Search for the cell housing the specified text and yield its [x, y] center coordinate. 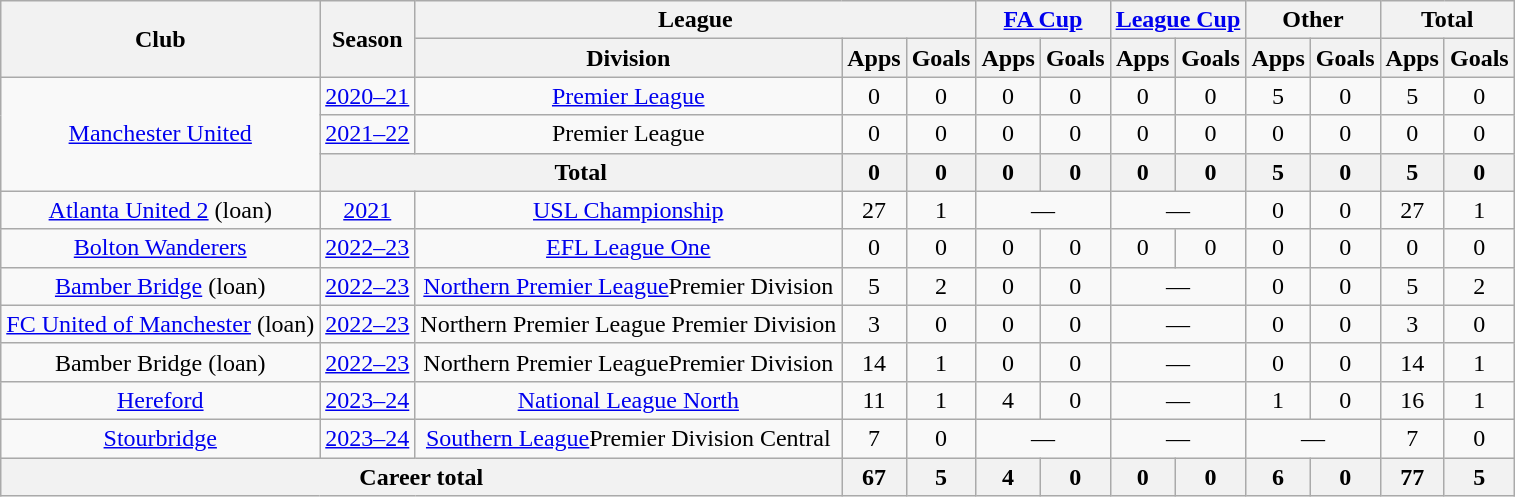
77 [1412, 477]
2021–22 [368, 134]
FC United of Manchester (loan) [160, 324]
USL Championship [628, 210]
Season [368, 39]
Other [1313, 20]
Stourbridge [160, 438]
EFL League One [628, 248]
Hereford [160, 400]
2020–21 [368, 96]
67 [874, 477]
11 [874, 400]
6 [1278, 477]
Bolton Wanderers [160, 248]
Club [160, 39]
League [696, 20]
Career total [422, 477]
2021 [368, 210]
League Cup [1178, 20]
FA Cup [1043, 20]
Division [628, 58]
Southern LeaguePremier Division Central [628, 438]
Atlanta United 2 (loan) [160, 210]
Manchester United [160, 134]
16 [1412, 400]
Northern Premier League Premier Division [628, 324]
National League North [628, 400]
